From the cell containing the given text, extract its center point as [x, y] coordinate. 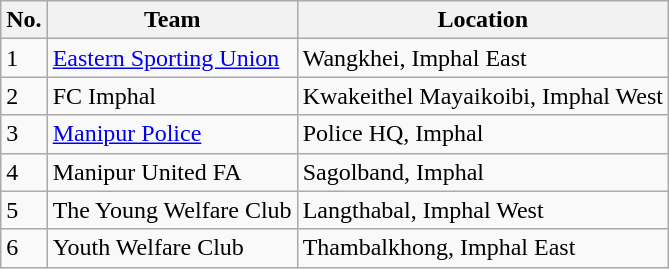
Police HQ, Imphal [482, 134]
Sagolband, Imphal [482, 172]
Thambalkhong, Imphal East [482, 248]
Youth Welfare Club [172, 248]
6 [24, 248]
Wangkhei, Imphal East [482, 58]
3 [24, 134]
No. [24, 20]
4 [24, 172]
Eastern Sporting Union [172, 58]
FC Imphal [172, 96]
Location [482, 20]
The Young Welfare Club [172, 210]
Manipur Police [172, 134]
Langthabal, Imphal West [482, 210]
Manipur United FA [172, 172]
Team [172, 20]
2 [24, 96]
Kwakeithel Mayaikoibi, Imphal West [482, 96]
1 [24, 58]
5 [24, 210]
